Output the [X, Y] coordinate of the center of the cell containing the given text.  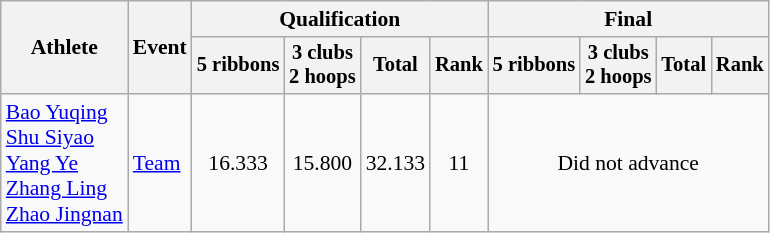
Team [160, 163]
Bao YuqingShu SiyaoYang YeZhang LingZhao Jingnan [64, 163]
Final [628, 19]
Qualification [340, 19]
Did not advance [628, 163]
11 [459, 163]
15.800 [322, 163]
Athlete [64, 48]
32.133 [396, 163]
Event [160, 48]
16.333 [238, 163]
